Find where the given text appears and provide that cell's center as [X, Y] coordinate. 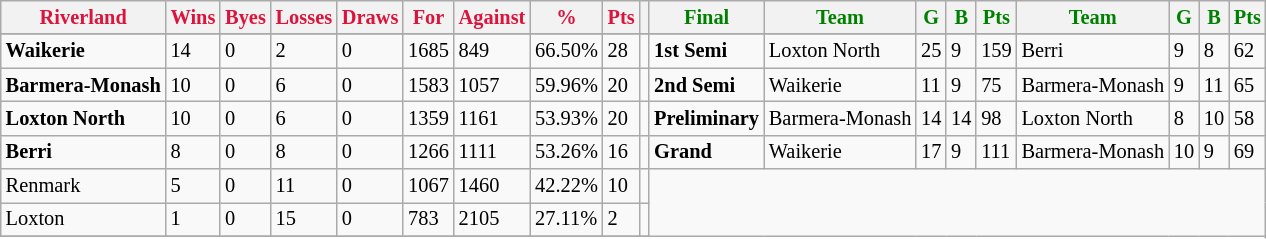
849 [492, 51]
42.22% [566, 186]
1266 [428, 152]
15 [304, 219]
Grand [706, 152]
65 [1248, 85]
69 [1248, 152]
783 [428, 219]
1057 [492, 85]
Loxton [84, 219]
1161 [492, 118]
28 [622, 51]
Final [706, 17]
62 [1248, 51]
Wins [194, 17]
1583 [428, 85]
16 [622, 152]
58 [1248, 118]
Renmark [84, 186]
Against [492, 17]
111 [996, 152]
% [566, 17]
1067 [428, 186]
Preliminary [706, 118]
75 [996, 85]
1460 [492, 186]
159 [996, 51]
1685 [428, 51]
For [428, 17]
Losses [304, 17]
1111 [492, 152]
1 [194, 219]
Draws [370, 17]
66.50% [566, 51]
17 [931, 152]
2nd Semi [706, 85]
53.93% [566, 118]
Riverland [84, 17]
5 [194, 186]
2105 [492, 219]
53.26% [566, 152]
27.11% [566, 219]
98 [996, 118]
1st Semi [706, 51]
1359 [428, 118]
59.96% [566, 85]
Byes [245, 17]
25 [931, 51]
